Output the (x, y) coordinate of the center of the cell containing the given text.  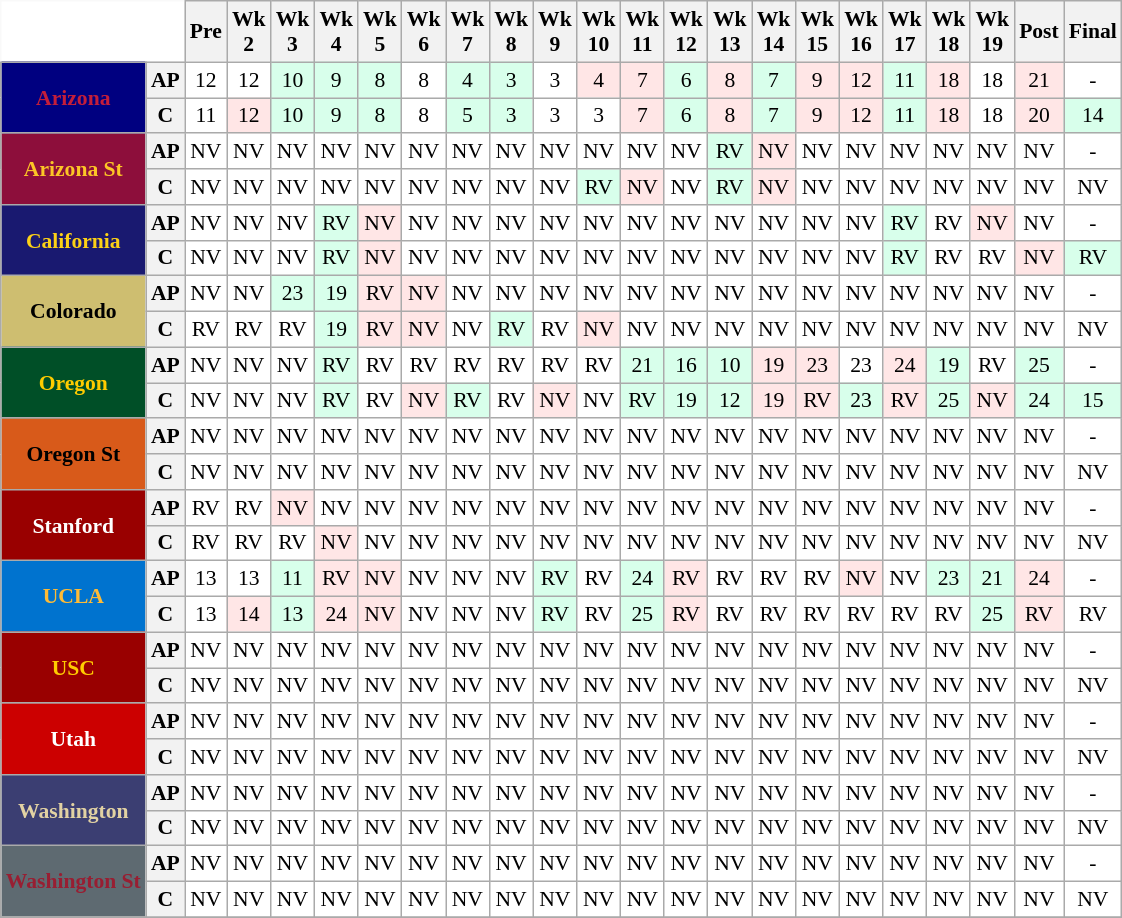
Wk13 (730, 32)
Wk2 (249, 32)
15 (1093, 401)
16 (686, 365)
Stanford (74, 526)
Wk8 (511, 32)
Washington St (74, 882)
California (74, 240)
Arizona St (74, 170)
Wk10 (599, 32)
Wk16 (861, 32)
UCLA (74, 596)
5 (468, 116)
USC (74, 668)
Wk4 (336, 32)
Wk11 (642, 32)
Wk5 (380, 32)
20 (1039, 116)
Arizona (74, 98)
Pre (206, 32)
Wk9 (555, 32)
Wk19 (992, 32)
Post (1039, 32)
Wk14 (774, 32)
Wk15 (817, 32)
Wk18 (949, 32)
Washington (74, 810)
Wk7 (468, 32)
Oregon (74, 382)
Wk6 (424, 32)
Wk3 (293, 32)
Wk12 (686, 32)
Oregon St (74, 454)
Wk17 (905, 32)
Colorado (74, 312)
Utah (74, 740)
Final (1093, 32)
